Return (x, y) of the center of cell containing provided text 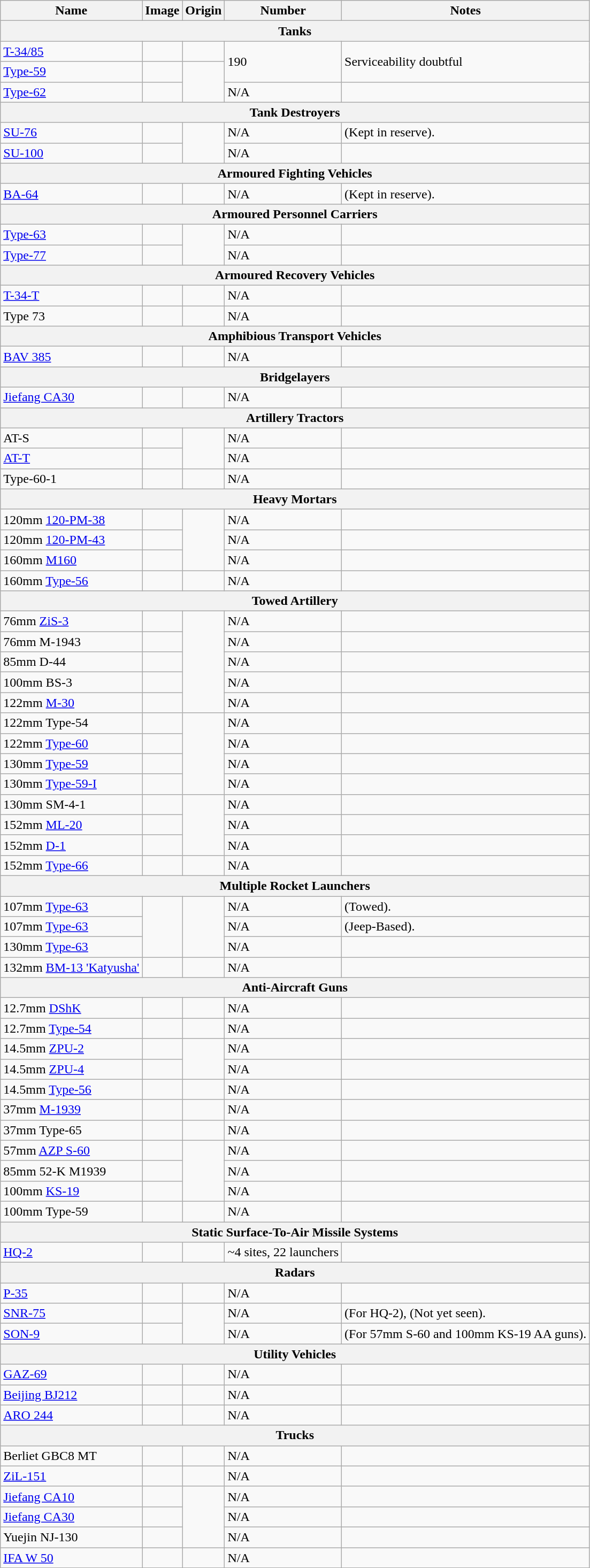
160mm M160 (72, 560)
~4 sites, 22 launchers (283, 1252)
(Jeep-Based). (465, 927)
57mm AZP S-60 (72, 1150)
Anti-Aircraft Guns (295, 988)
Type-63 (72, 234)
Type-59 (72, 72)
P-35 (72, 1293)
76mm M-1943 (72, 642)
Type-77 (72, 255)
Tank Destroyers (295, 112)
Beijing BJ212 (72, 1395)
Armoured Personnel Carriers (295, 214)
(Towed). (465, 906)
122mm Type-54 (72, 723)
85mm D-44 (72, 662)
AT-T (72, 458)
12.7mm DShK (72, 1008)
Bridgelayers (295, 377)
Berliet GBC8 MT (72, 1456)
IFA W 50 (72, 1558)
Multiple Rocket Launchers (295, 886)
12.7mm Type-54 (72, 1028)
Image (163, 11)
85mm 52-K M1939 (72, 1171)
Number (283, 11)
160mm Type-56 (72, 580)
132mm BM-13 'Katyusha' (72, 967)
(For HQ-2), (Not yet seen). (465, 1313)
Towed Artillery (295, 601)
120mm 120-PM-38 (72, 519)
Amphibious Transport Vehicles (295, 336)
130mm Type-59 (72, 764)
14.5mm ZPU-2 (72, 1049)
100mm Type-59 (72, 1211)
100mm BS-3 (72, 682)
130mm Type-59-I (72, 784)
120mm 120-PM-43 (72, 540)
Notes (465, 11)
SU-76 (72, 133)
Armoured Fighting Vehicles (295, 173)
37mm M-1939 (72, 1110)
37mm Type-65 (72, 1130)
ZiL-151 (72, 1476)
Serviceability doubtful (465, 62)
152mm D-1 (72, 845)
GAZ-69 (72, 1374)
T-34/85 (72, 51)
Yuejin NJ-130 (72, 1537)
Armoured Recovery Vehicles (295, 275)
Origin (203, 11)
SNR-75 (72, 1313)
Type-62 (72, 92)
130mm SM-4-1 (72, 804)
76mm ZiS-3 (72, 621)
122mm Type-60 (72, 743)
Heavy Mortars (295, 499)
14.5mm Type-56 (72, 1089)
Type 73 (72, 316)
Trucks (295, 1435)
SU-100 (72, 153)
AT-S (72, 438)
SON-9 (72, 1334)
T-34-T (72, 296)
ARO 244 (72, 1415)
Radars (295, 1273)
130mm Type-63 (72, 947)
HQ-2 (72, 1252)
14.5mm ZPU-4 (72, 1069)
152mm ML-20 (72, 825)
Type-60-1 (72, 479)
152mm Type-66 (72, 865)
BA-64 (72, 194)
Static Surface-To-Air Missile Systems (295, 1232)
100mm KS-19 (72, 1191)
Name (72, 11)
122mm M-30 (72, 703)
190 (283, 62)
Jiefang CA10 (72, 1496)
Artillery Tractors (295, 418)
(For 57mm S-60 and 100mm KS-19 AA guns). (465, 1334)
Utility Vehicles (295, 1354)
Tanks (295, 31)
BAV 385 (72, 357)
